Search for the cell housing the specified text and yield its [X, Y] center coordinate. 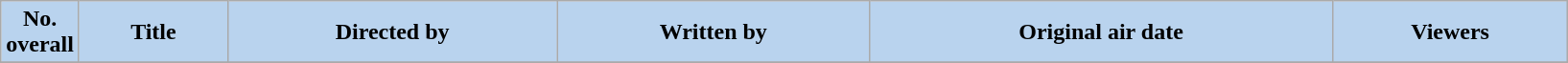
Viewers [1450, 32]
Written by [714, 32]
Original air date [1101, 32]
No. overall [40, 32]
Title [153, 32]
Directed by [391, 32]
